Search for the cell housing the specified text and yield its (x, y) center coordinate. 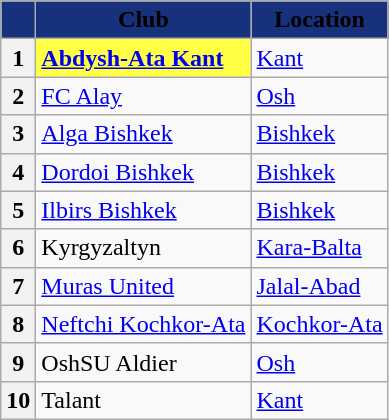
Kyrgyzaltyn (144, 248)
5 (18, 210)
2 (18, 96)
Neftchi Kochkor-Ata (144, 324)
Kochkor-Ata (320, 324)
Abdysh-Ata Kant (144, 58)
Muras United (144, 286)
10 (18, 400)
4 (18, 172)
6 (18, 248)
9 (18, 362)
Ilbirs Bishkek (144, 210)
Club (144, 20)
FC Alay (144, 96)
OshSU Aldier (144, 362)
Talant (144, 400)
8 (18, 324)
Jalal-Abad (320, 286)
Dordoi Bishkek (144, 172)
1 (18, 58)
3 (18, 134)
7 (18, 286)
Alga Bishkek (144, 134)
Kara-Balta (320, 248)
Location (320, 20)
